Capture the cell that displays the provided text and extract its [x, y] central coordinate. 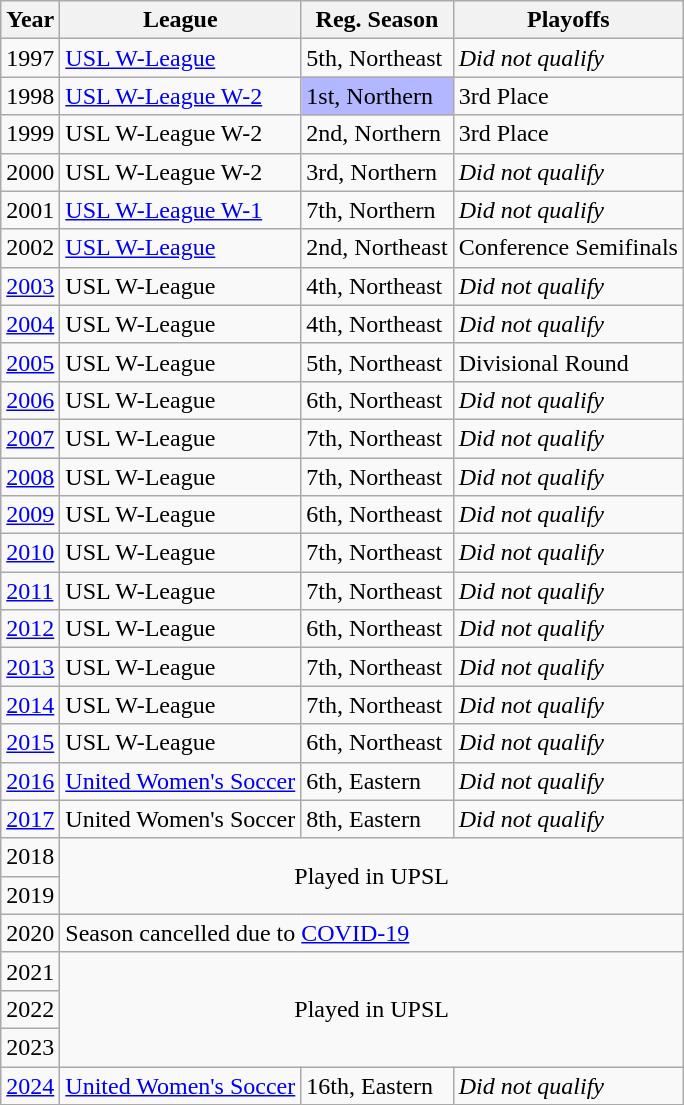
8th, Eastern [377, 819]
2004 [30, 324]
2nd, Northern [377, 134]
6th, Eastern [377, 781]
2nd, Northeast [377, 248]
2019 [30, 895]
7th, Northern [377, 210]
3rd, Northern [377, 172]
2005 [30, 362]
2014 [30, 705]
2000 [30, 172]
1998 [30, 96]
2020 [30, 933]
2002 [30, 248]
2008 [30, 477]
2018 [30, 857]
2007 [30, 438]
2010 [30, 553]
Year [30, 20]
2013 [30, 667]
2015 [30, 743]
2021 [30, 971]
Conference Semifinals [568, 248]
Playoffs [568, 20]
2003 [30, 286]
1997 [30, 58]
2023 [30, 1047]
USL W-League W-1 [180, 210]
League [180, 20]
2006 [30, 400]
2022 [30, 1009]
2016 [30, 781]
Divisional Round [568, 362]
2012 [30, 629]
16th, Eastern [377, 1085]
Season cancelled due to COVID-19 [372, 933]
2009 [30, 515]
2017 [30, 819]
2011 [30, 591]
2024 [30, 1085]
2001 [30, 210]
1999 [30, 134]
1st, Northern [377, 96]
Reg. Season [377, 20]
